Extract the (X, Y) coordinate from the center of the cell holding the provided text.  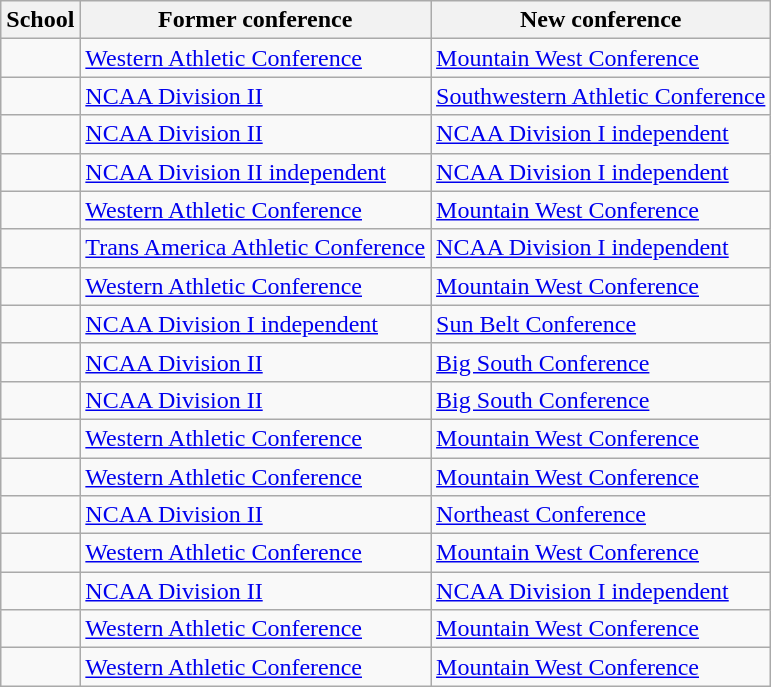
NCAA Division II independent (256, 172)
New conference (601, 20)
Trans America Athletic Conference (256, 248)
Sun Belt Conference (601, 324)
Former conference (256, 20)
Southwestern Athletic Conference (601, 96)
School (40, 20)
Northeast Conference (601, 515)
